Determine the (X, Y) coordinate at the center of the cell enclosing the given text.  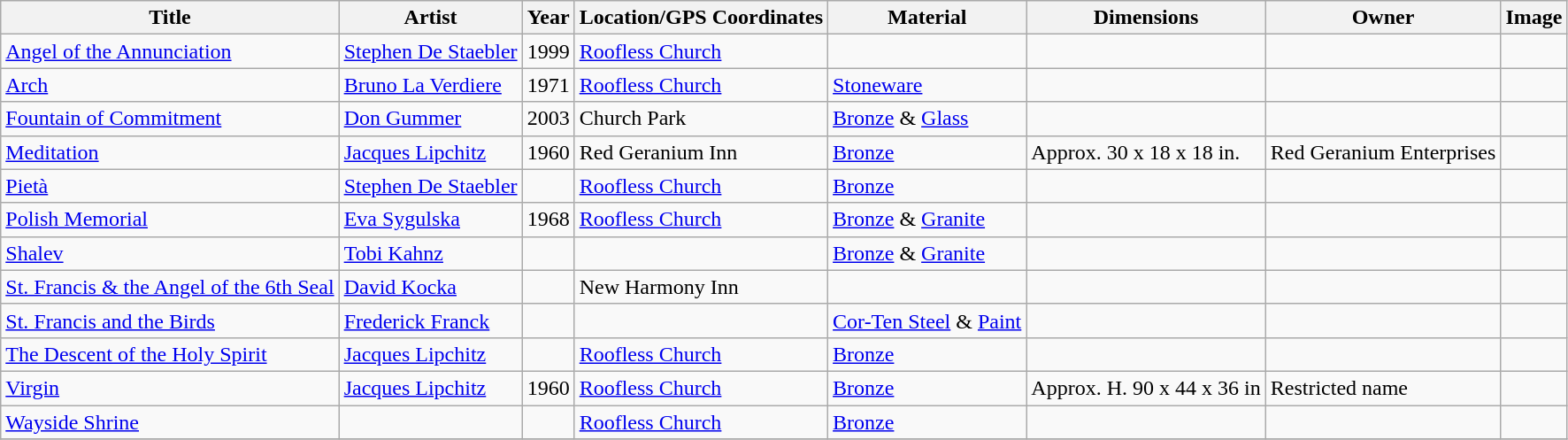
Approx. 30 x 18 x 18 in. (1146, 152)
David Kocka (430, 287)
Don Gummer (430, 119)
1968 (549, 220)
Bruno La Verdiere (430, 85)
Location/GPS Coordinates (701, 18)
Dimensions (1146, 18)
Title (170, 18)
Artist (430, 18)
Pietà (170, 186)
New Harmony Inn (701, 287)
Stoneware (927, 85)
Arch (170, 85)
Approx. H. 90 x 44 x 36 in (1146, 388)
Church Park (701, 119)
Material (927, 18)
Polish Memorial (170, 220)
St. Francis & the Angel of the 6th Seal (170, 287)
Owner (1383, 18)
Restricted name (1383, 388)
1999 (549, 51)
Year (549, 18)
Angel of the Annunciation (170, 51)
Image (1534, 18)
Wayside Shrine (170, 422)
Shalev (170, 253)
Fountain of Commitment (170, 119)
Red Geranium Enterprises (1383, 152)
Cor-Ten Steel & Paint (927, 320)
Virgin (170, 388)
Red Geranium Inn (701, 152)
Tobi Kahnz (430, 253)
Meditation (170, 152)
The Descent of the Holy Spirit (170, 354)
1971 (549, 85)
Eva Sygulska (430, 220)
St. Francis and the Birds (170, 320)
Bronze & Glass (927, 119)
2003 (549, 119)
Frederick Franck (430, 320)
